For the text-containing cell, return its midpoint in (X, Y) coordinate format. 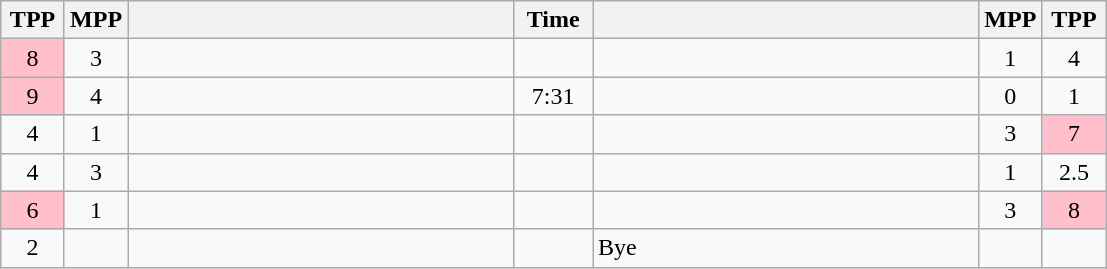
7 (1074, 134)
9 (33, 96)
6 (33, 210)
7:31 (554, 96)
2.5 (1074, 172)
Bye (785, 248)
Time (554, 20)
2 (33, 248)
0 (1011, 96)
